Capture the cell that displays the provided text and extract its [X, Y] central coordinate. 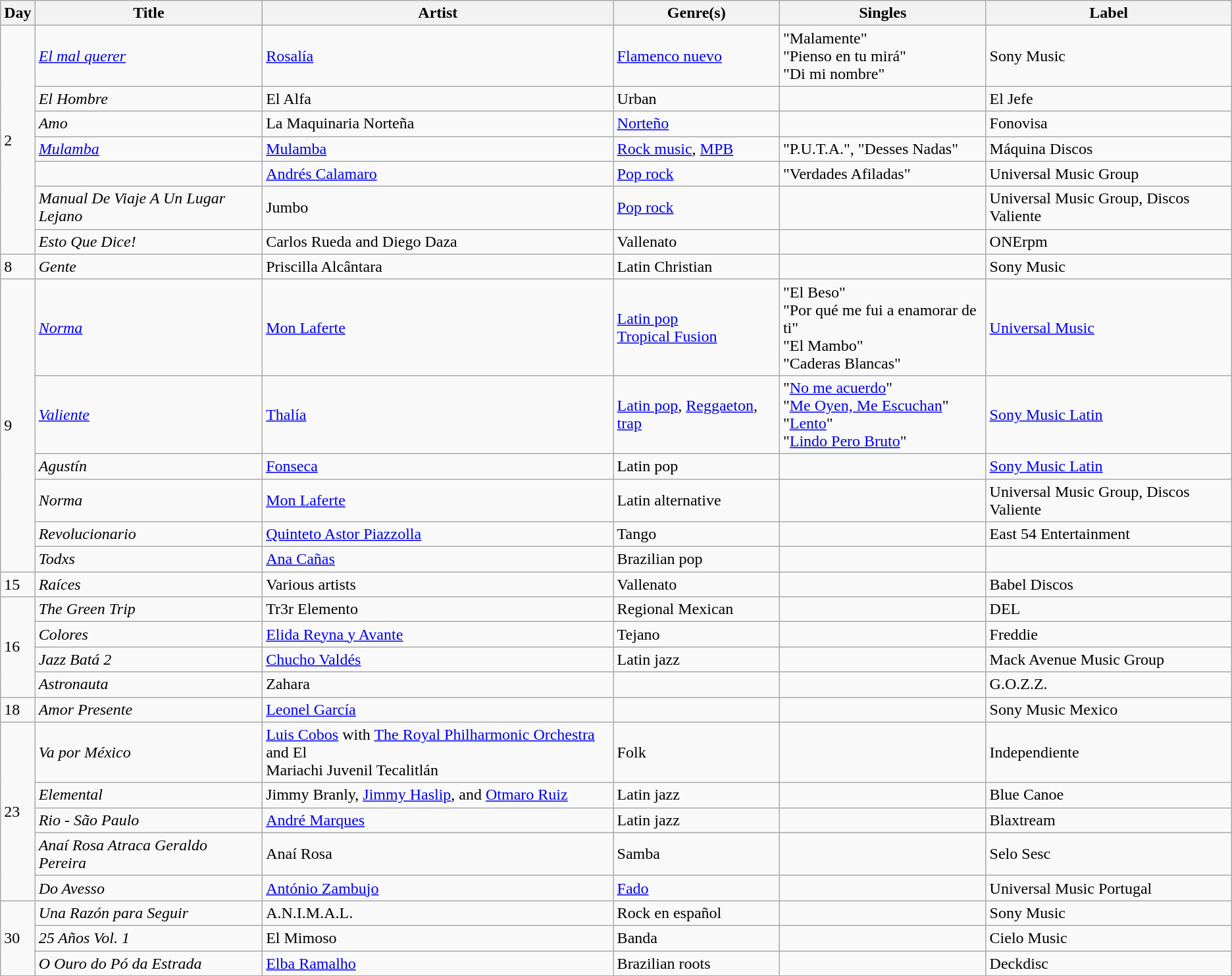
8 [18, 267]
Artist [438, 13]
Anaí Rosa Atraca Geraldo Pereira [149, 854]
Manual De Viaje A Un Lugar Lejano [149, 208]
Elida Reyna y Avante [438, 634]
Raíces [149, 584]
Blaxtream [1108, 820]
Agustín [149, 466]
Rock music, MPB [696, 149]
9 [18, 425]
Latin alternative [696, 500]
Una Razón para Seguir [149, 913]
Fonseca [438, 466]
Sony Music Mexico [1108, 709]
Rio - São Paulo [149, 820]
O Ouro do Pó da Estrada [149, 963]
Latin Christian [696, 267]
Latin pop [696, 466]
Blue Canoe [1108, 795]
Jazz Batá 2 [149, 659]
DEL [1108, 609]
Regional Mexican [696, 609]
Label [1108, 13]
"Verdades Afiladas" [883, 174]
El Hombre [149, 99]
Brazilian pop [696, 559]
Amor Presente [149, 709]
Singles [883, 13]
30 [18, 938]
Norteño [696, 124]
18 [18, 709]
Jumbo [438, 208]
Urban [696, 99]
Todxs [149, 559]
El Alfa [438, 99]
The Green Trip [149, 609]
Mack Avenue Music Group [1108, 659]
Ana Cañas [438, 559]
Universal Music Group [1108, 174]
Selo Sesc [1108, 854]
Amo [149, 124]
El mal querer [149, 56]
Tango [696, 534]
André Marques [438, 820]
Do Avesso [149, 888]
Priscilla Alcântara [438, 267]
15 [18, 584]
ONErpm [1108, 242]
Folk [696, 752]
Va por México [149, 752]
Fonovisa [1108, 124]
Valiente [149, 415]
Flamenco nuevo [696, 56]
Samba [696, 854]
"P.U.T.A.", "Desses Nadas" [883, 149]
Rosalía [438, 56]
El Mimoso [438, 938]
Tr3r Elemento [438, 609]
Colores [149, 634]
23 [18, 811]
Thalía [438, 415]
G.O.Z.Z. [1108, 684]
Rock en español [696, 913]
Tejano [696, 634]
"El Beso""Por qué me fui a enamorar de ti""El Mambo""Caderas Blancas" [883, 327]
Various artists [438, 584]
"Malamente""Pienso en tu mirá""Di mi nombre" [883, 56]
Revolucionario [149, 534]
Cielo Music [1108, 938]
Latin popTropical Fusion [696, 327]
16 [18, 647]
Universal Music Portugal [1108, 888]
East 54 Entertainment [1108, 534]
Máquina Discos [1108, 149]
Brazilian roots [696, 963]
2 [18, 140]
António Zambujo [438, 888]
25 Años Vol. 1 [149, 938]
El Jefe [1108, 99]
Andrés Calamaro [438, 174]
Independiente [1108, 752]
Esto Que Dice! [149, 242]
Quinteto Astor Piazzolla [438, 534]
Carlos Rueda and Diego Daza [438, 242]
Elemental [149, 795]
Zahara [438, 684]
Chucho Valdés [438, 659]
Deckdisc [1108, 963]
Title [149, 13]
Genre(s) [696, 13]
Freddie [1108, 634]
Fado [696, 888]
A.N.I.M.A.L. [438, 913]
Gente [149, 267]
Astronauta [149, 684]
Banda [696, 938]
Jimmy Branly, Jimmy Haslip, and Otmaro Ruiz [438, 795]
Elba Ramalho [438, 963]
Luis Cobos with The Royal Philharmonic Orchestra and ElMariachi Juvenil Tecalitlán [438, 752]
Leonel García [438, 709]
Universal Music [1108, 327]
La Maquinaria Norteña [438, 124]
Babel Discos [1108, 584]
Latin pop, Reggaeton, trap [696, 415]
Anaí Rosa [438, 854]
Day [18, 13]
"No me acuerdo""Me Oyen, Me Escuchan""Lento""Lindo Pero Bruto" [883, 415]
